Identify which cell holds the provided text, then report its [x, y] central coordinate. 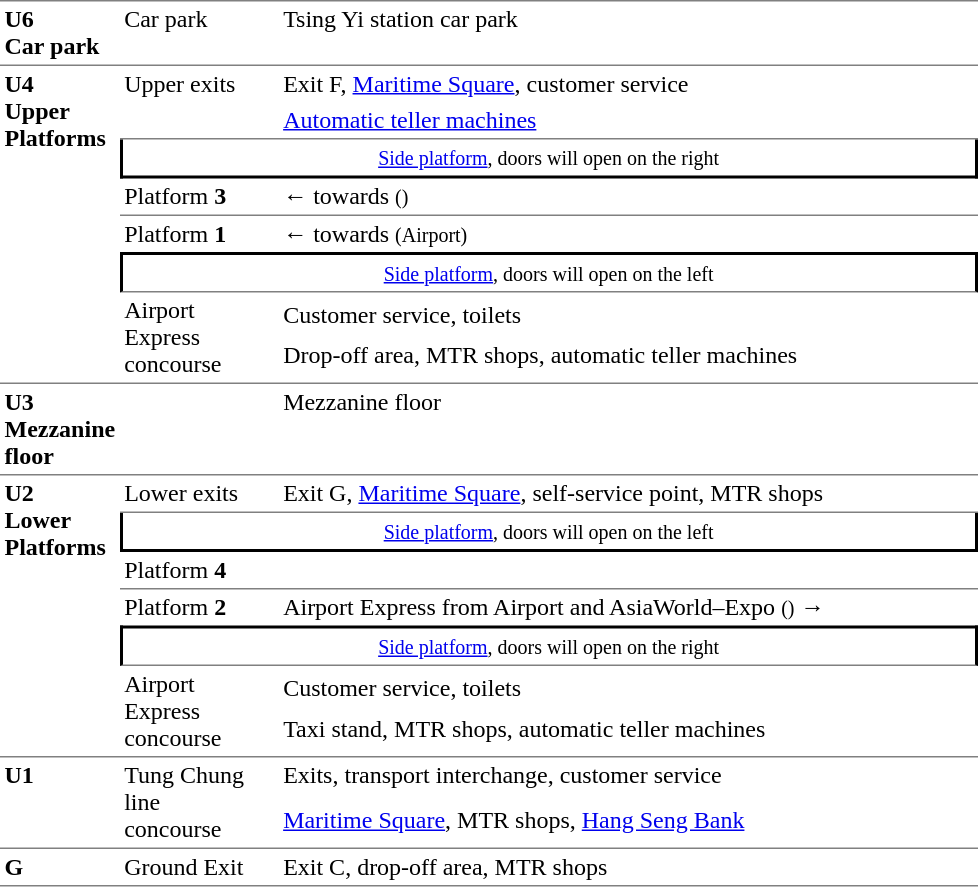
Lower exits [200, 495]
U3Mezzanine floor [60, 430]
Upper exits [200, 103]
Exit C, drop-off area, MTR shops [628, 868]
Exit F, Maritime Square, customer service [628, 84]
Platform 2 [200, 608]
Platform 3 [200, 197]
← towards (Airport) [628, 234]
Exits, transport interchange, customer service [628, 780]
← towards () [628, 197]
U1 [60, 804]
Taxi stand, MTR shops, automatic teller machines [628, 734]
Mezzanine floor [628, 430]
U2Lower Platforms [60, 617]
Airport Express from Airport and AsiaWorld–Expo () → [628, 608]
Automatic teller machines [628, 121]
Drop-off area, MTR shops, automatic teller machines [628, 360]
U4Upper Platforms [60, 225]
Car park [200, 33]
Tung Chung line concourse [200, 804]
Maritime Square, MTR shops, Hang Seng Bank [628, 826]
Tsing Yi station car park [628, 33]
Exit G, Maritime Square, self-service point, MTR shops [628, 495]
Platform 1 [200, 234]
G [60, 868]
Ground Exit [200, 868]
U6Car park [60, 33]
Platform 4 [200, 571]
